Return the (X, Y) coordinate for the center point of the cell that contains the specified text.  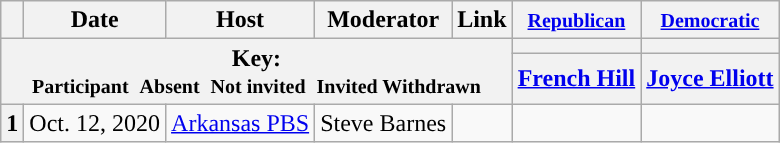
Joyce Elliott (710, 78)
Host (240, 20)
Democratic (710, 20)
Moderator (384, 20)
Key: Participant Absent Not invited Invited Withdrawn (256, 72)
Oct. 12, 2020 (95, 123)
Arkansas PBS (240, 123)
Date (95, 20)
Republican (576, 20)
1 (12, 123)
French Hill (576, 78)
Steve Barnes (384, 123)
Link (482, 20)
